Capture the cell that displays the provided text and extract its [x, y] central coordinate. 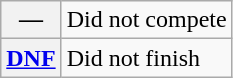
— [31, 20]
Did not compete [146, 20]
Did not finish [146, 58]
DNF [31, 58]
